Find where the given text appears and provide that cell's center as (x, y) coordinate. 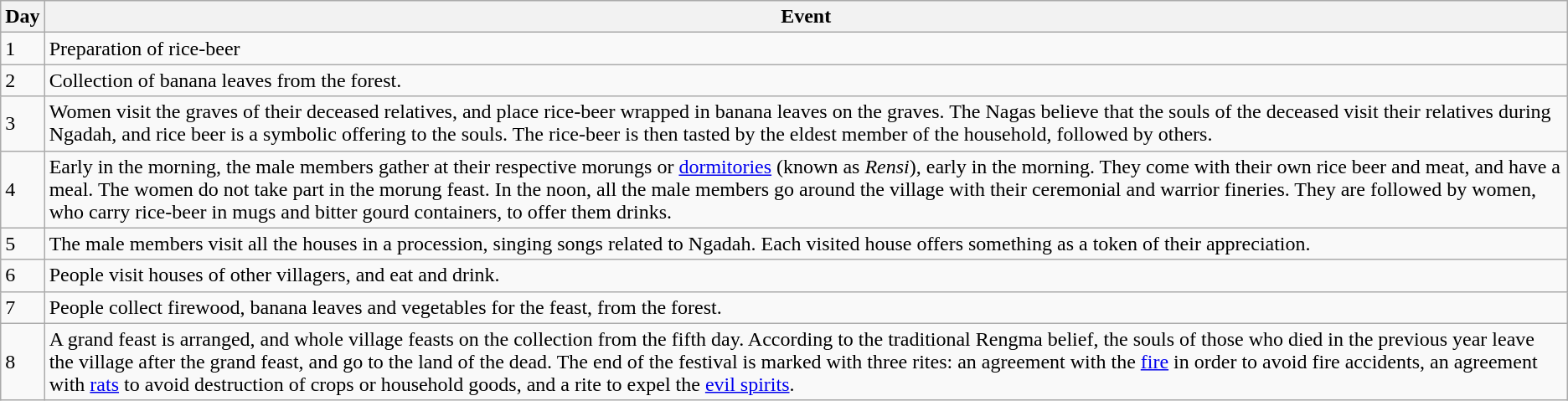
1 (23, 49)
7 (23, 307)
5 (23, 244)
3 (23, 124)
People collect firewood, banana leaves and vegetables for the feast, from the forest. (806, 307)
Collection of banana leaves from the forest. (806, 80)
Preparation of rice-beer (806, 49)
6 (23, 275)
Event (806, 17)
8 (23, 362)
4 (23, 189)
2 (23, 80)
People visit houses of other villagers, and eat and drink. (806, 275)
Day (23, 17)
